Locate the cell with the specified text and output its [x, y] center coordinate. 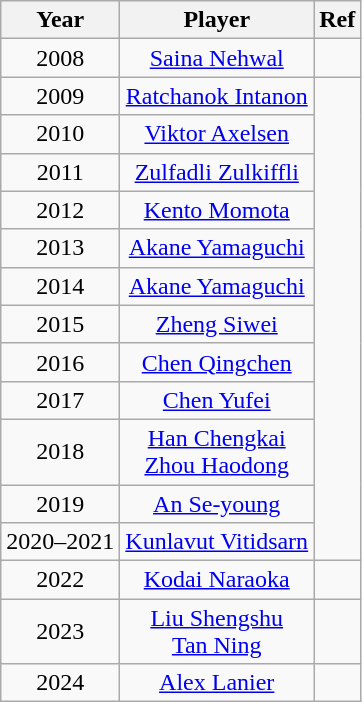
2015 [60, 324]
2019 [60, 503]
Chen Qingchen [217, 362]
2013 [60, 248]
Kunlavut Vitidsarn [217, 542]
2017 [60, 400]
2009 [60, 96]
2020–2021 [60, 542]
Chen Yufei [217, 400]
2016 [60, 362]
2012 [60, 210]
2008 [60, 58]
2023 [60, 632]
Liu ShengshuTan Ning [217, 632]
An Se-young [217, 503]
Year [60, 20]
Kento Momota [217, 210]
Kodai Naraoka [217, 580]
Player [217, 20]
Viktor Axelsen [217, 134]
2011 [60, 172]
Zulfadli Zulkiffli [217, 172]
2024 [60, 683]
Alex Lanier [217, 683]
Saina Nehwal [217, 58]
Ref [338, 20]
Ratchanok Intanon [217, 96]
2022 [60, 580]
Zheng Siwei [217, 324]
Han ChengkaiZhou Haodong [217, 452]
2010 [60, 134]
2018 [60, 452]
2014 [60, 286]
